Determine the (X, Y) coordinate at the center of the cell enclosing the given text.  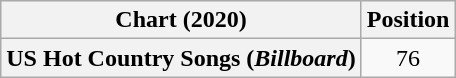
Chart (2020) (181, 20)
US Hot Country Songs (Billboard) (181, 58)
76 (408, 58)
Position (408, 20)
